Pinpoint the cell where the given text exists, returning its [x, y] midpoint coordinate. 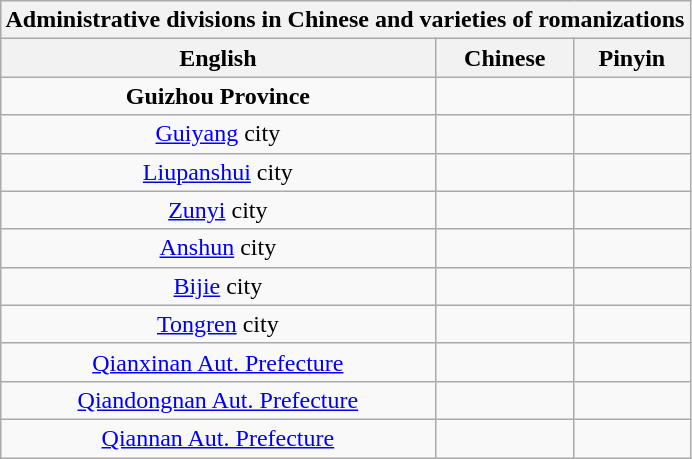
Qianxinan Aut. Prefecture [218, 362]
Zunyi city [218, 210]
Bijie city [218, 286]
English [218, 58]
Qiannan Aut. Prefecture [218, 438]
Chinese [505, 58]
Administrative divisions in Chinese and varieties of romanizations [345, 20]
Guizhou Province [218, 96]
Anshun city [218, 248]
Pinyin [632, 58]
Liupanshui city [218, 172]
Tongren city [218, 324]
Qiandongnan Aut. Prefecture [218, 400]
Guiyang city [218, 134]
